Scan for the cell matching the given text and deliver its (x, y) coordinate at center. 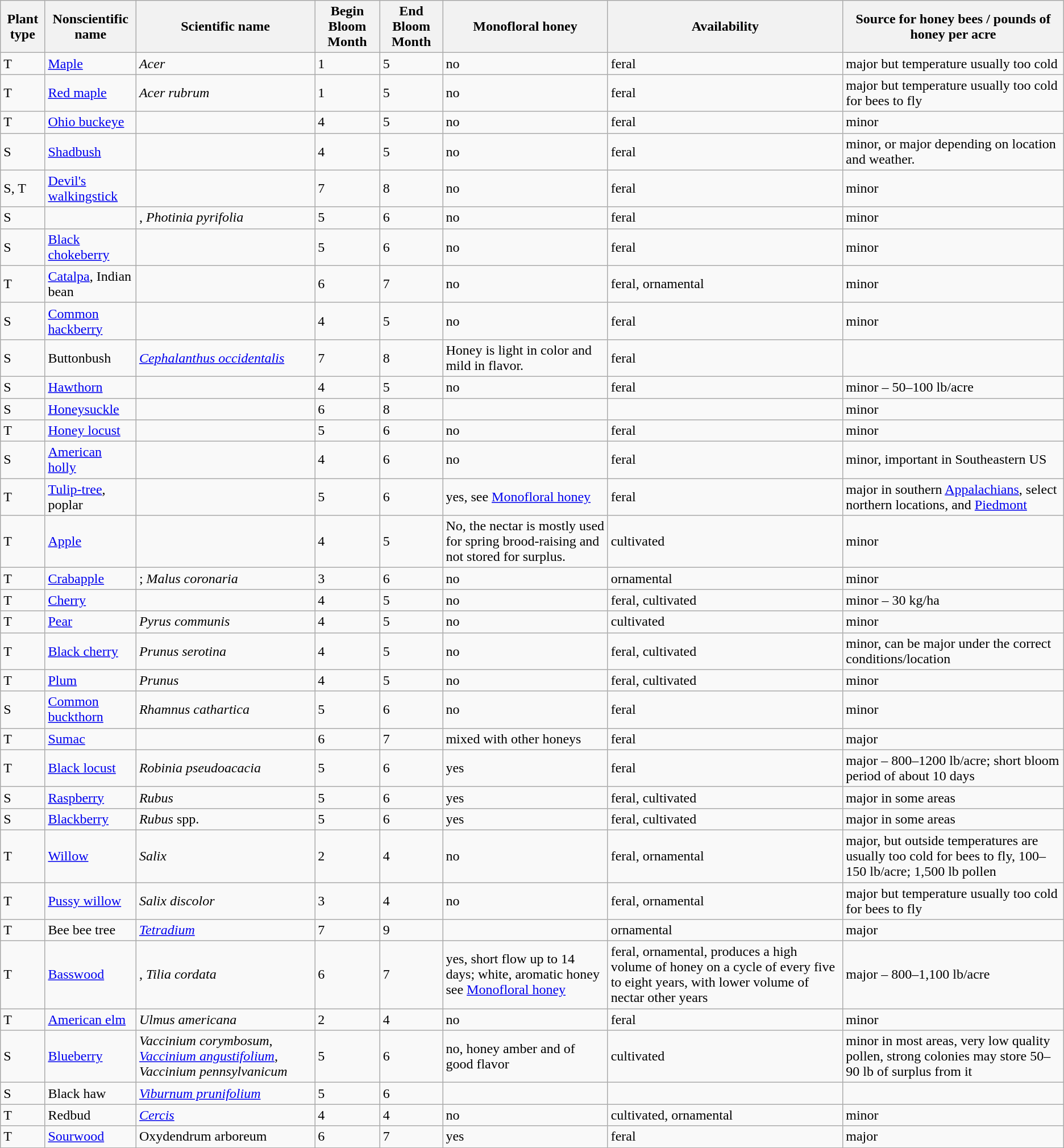
American holly (90, 460)
Pyrus communis (225, 622)
major – 800–1200 lb/acre; short bloom period of about 10 days (954, 768)
Blueberry (90, 1057)
Honeysuckle (90, 409)
Tulip-tree, poplar (90, 497)
minor in most areas, very low quality pollen, strong colonies may store 50–90 lb of surplus from it (954, 1057)
Ohio buckeye (90, 122)
yes, see Monofloral honey (525, 497)
Common buckthorn (90, 709)
Apple (90, 542)
Raspberry (90, 797)
Crabapple (90, 579)
Honey locust (90, 431)
Basswood (90, 975)
mixed with other honeys (525, 739)
Shadbush (90, 151)
Robinia pseudoacacia (225, 768)
Sourwood (90, 1137)
No, the nectar is mostly used for spring brood-raising and not stored for surplus. (525, 542)
Prunus serotina (225, 651)
; Malus coronaria (225, 579)
Rhamnus cathartica (225, 709)
Vaccinium corymbosum, Vaccinium angustifolium, Vaccinium pennsylvanicum (225, 1057)
Ulmus americana (225, 1020)
Salix (225, 856)
, Tilia cordata (225, 975)
major – 800–1,100 lb/acre (954, 975)
Rubus spp. (225, 819)
Cherry (90, 600)
Nonscientific name (90, 27)
major, but outside temperatures are usually too cold for bees to fly, 100–150 lb/acre; 1,500 lb pollen (954, 856)
Availability (725, 27)
Scientific name (225, 27)
Pear (90, 622)
Begin Bloom Month (348, 27)
Black haw (90, 1093)
Common hackberry (90, 321)
cultivated, ornamental (725, 1115)
minor, can be major under the correct conditions/location (954, 651)
no, honey amber and of good flavor (525, 1057)
Pussy willow (90, 900)
major but temperature usually too cold (954, 64)
Oxydendrum arboreum (225, 1137)
Catalpa, Indian bean (90, 284)
feral, ornamental, produces a high volume of honey on a cycle of every five to eight years, with lower volume of nectar other years (725, 975)
Tetradium (225, 930)
Acer (225, 64)
Black chokeberry (90, 247)
Honey is light in color and mild in flavor. (525, 358)
9 (412, 930)
Prunus (225, 680)
Rubus (225, 797)
American elm (90, 1020)
Plum (90, 680)
minor, important in Southeastern US (954, 460)
End Bloom Month (412, 27)
Source for honey bees / pounds of honey per acre (954, 27)
Viburnum prunifolium (225, 1093)
Redbud (90, 1115)
Black cherry (90, 651)
Monofloral honey (525, 27)
minor, or major depending on location and weather. (954, 151)
yes, short flow up to 14 days; white, aromatic honey see Monofloral honey (525, 975)
Salix discolor (225, 900)
Willow (90, 856)
minor – 30 kg/ha (954, 600)
Sumac (90, 739)
, Photinia pyrifolia (225, 218)
Devil's walkingstick (90, 189)
Buttonbush (90, 358)
Hawthorn (90, 387)
Acer rubrum (225, 93)
Blackberry (90, 819)
Red maple (90, 93)
Black locust (90, 768)
Cephalanthus occidentalis (225, 358)
Bee bee tree (90, 930)
major in southern Appalachians, select northern locations, and Piedmont (954, 497)
Cercis (225, 1115)
Maple (90, 64)
Plant type (23, 27)
S, T (23, 189)
minor – 50–100 lb/acre (954, 387)
